Return the [X, Y] coordinate for the center point of the cell that contains the specified text.  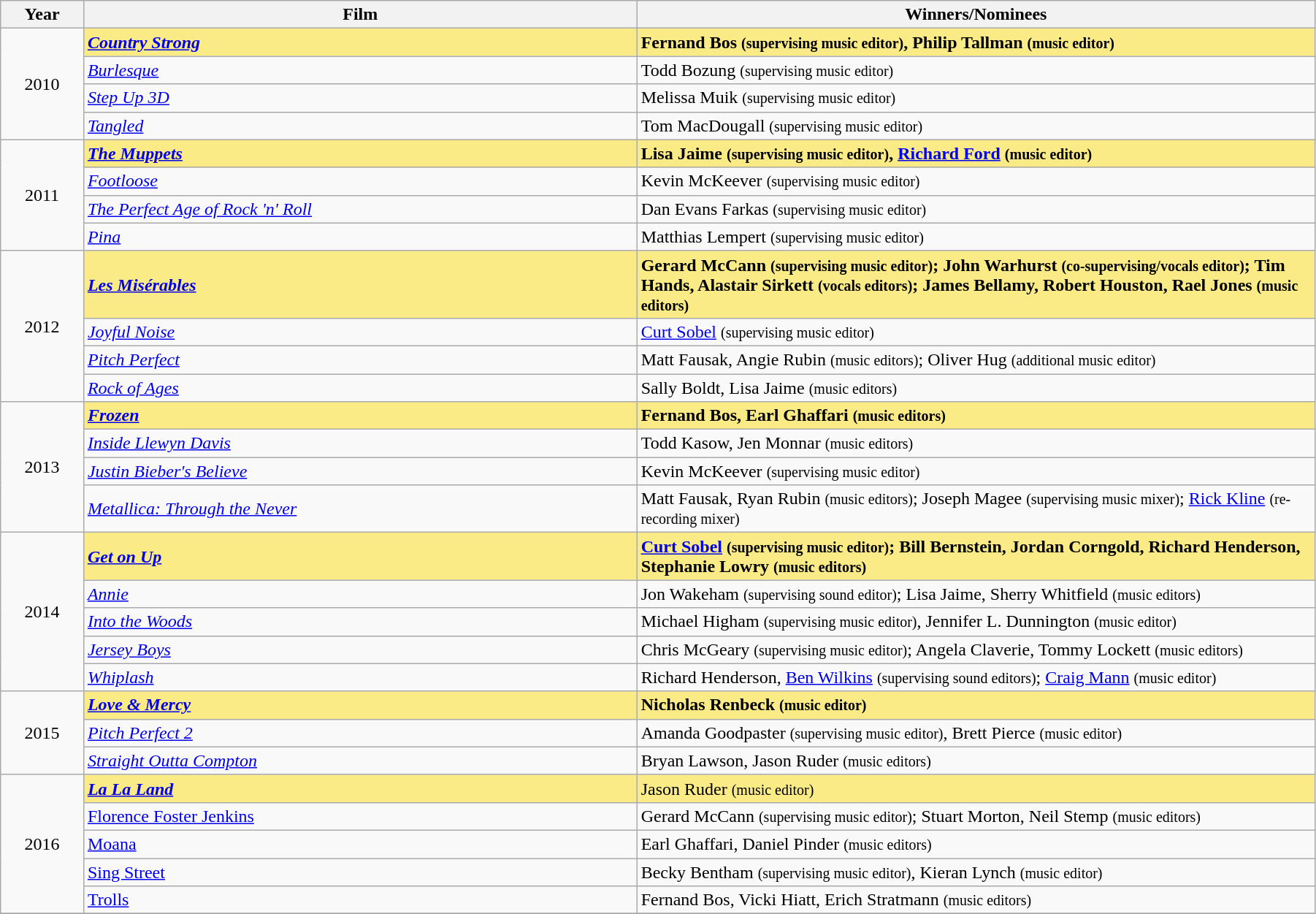
Inside Llewyn Davis [360, 443]
Tom MacDougall (supervising music editor) [976, 126]
2011 [42, 195]
Curt Sobel (supervising music editor) [976, 332]
Burlesque [360, 70]
Rock of Ages [360, 388]
2012 [42, 326]
Trolls [360, 900]
Metallica: Through the Never [360, 509]
Pitch Perfect 2 [360, 733]
Gerard McCann (supervising music editor); Stuart Morton, Neil Stemp (music editors) [976, 816]
Into the Woods [360, 622]
Curt Sobel (supervising music editor); Bill Bernstein, Jordan Corngold, Richard Henderson, Stephanie Lowry (music editors) [976, 557]
Matt Fausak, Ryan Rubin (music editors); Joseph Magee (supervising music mixer); Rick Kline (re-recording mixer) [976, 509]
Amanda Goodpaster (supervising music editor), Brett Pierce (music editor) [976, 733]
Moana [360, 844]
Winners/Nominees [976, 15]
Pina [360, 237]
Sing Street [360, 872]
2015 [42, 733]
Matt Fausak, Angie Rubin (music editors); Oliver Hug (additional music editor) [976, 359]
Jason Ruder (music editor) [976, 788]
Love & Mercy [360, 705]
Whiplash [360, 677]
Jersey Boys [360, 650]
Step Up 3D [360, 98]
Michael Higham (supervising music editor), Jennifer L. Dunnington (music editor) [976, 622]
Get on Up [360, 557]
The Perfect Age of Rock 'n' Roll [360, 209]
Becky Bentham (supervising music editor), Kieran Lynch (music editor) [976, 872]
Earl Ghaffari, Daniel Pinder (music editors) [976, 844]
Year [42, 15]
2013 [42, 468]
The Muppets [360, 153]
Sally Boldt, Lisa Jaime (music editors) [976, 388]
2010 [42, 84]
Justin Bieber's Believe [360, 471]
Richard Henderson, Ben Wilkins (supervising sound editors); Craig Mann (music editor) [976, 677]
Florence Foster Jenkins [360, 816]
Lisa Jaime (supervising music editor), Richard Ford (music editor) [976, 153]
Jon Wakeham (supervising sound editor); Lisa Jaime, Sherry Whitfield (music editors) [976, 594]
Matthias Lempert (supervising music editor) [976, 237]
Todd Bozung (supervising music editor) [976, 70]
Nicholas Renbeck (music editor) [976, 705]
Country Strong [360, 42]
Fernand Bos, Vicki Hiatt, Erich Stratmann (music editors) [976, 900]
Footloose [360, 181]
2016 [42, 844]
Chris McGeary (supervising music editor); Angela Claverie, Tommy Lockett (music editors) [976, 650]
Straight Outta Compton [360, 761]
2014 [42, 612]
Film [360, 15]
La La Land [360, 788]
Pitch Perfect [360, 359]
Fernand Bos (supervising music editor), Philip Tallman (music editor) [976, 42]
Bryan Lawson, Jason Ruder (music editors) [976, 761]
Frozen [360, 416]
Dan Evans Farkas (supervising music editor) [976, 209]
Les Misérables [360, 284]
Annie [360, 594]
Tangled [360, 126]
Todd Kasow, Jen Monnar (music editors) [976, 443]
Fernand Bos, Earl Ghaffari (music editors) [976, 416]
Joyful Noise [360, 332]
Melissa Muik (supervising music editor) [976, 98]
